Scan for the cell matching the given text and deliver its (X, Y) coordinate at center. 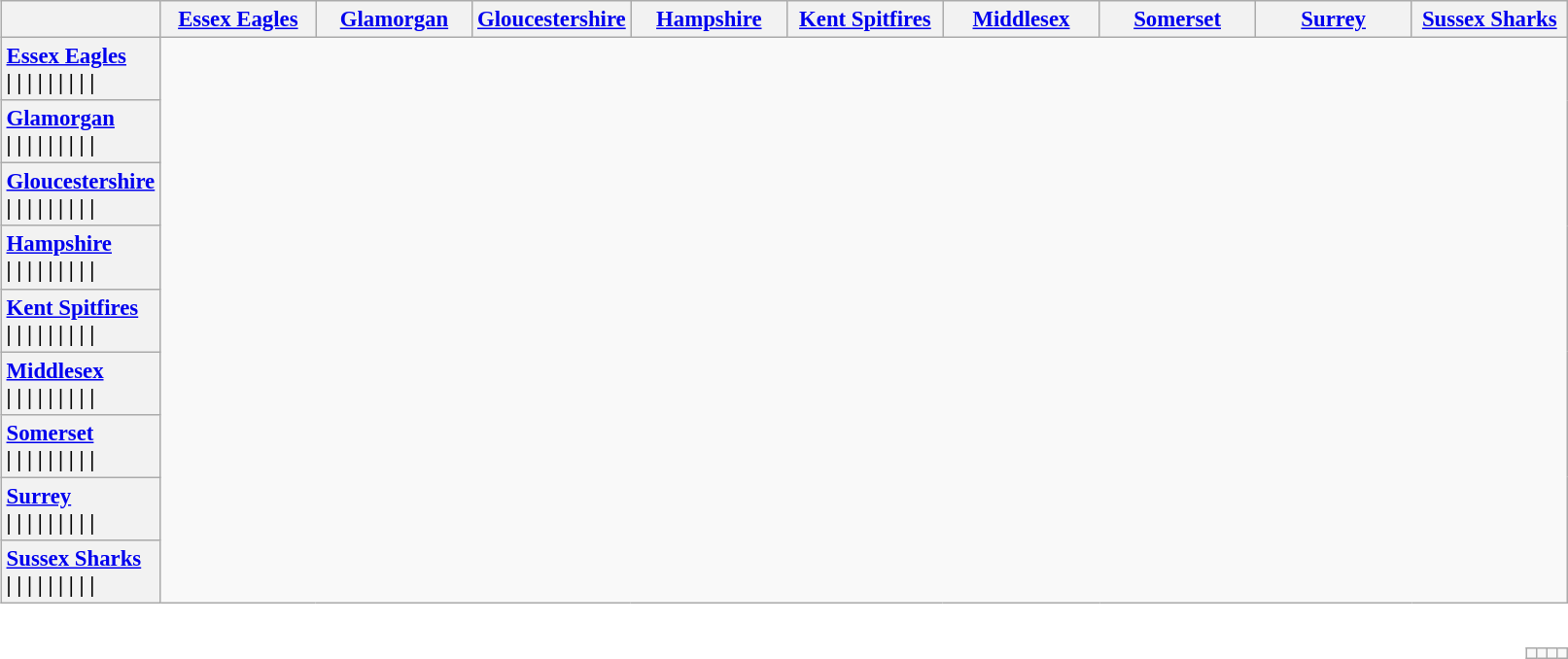
Gloucestershire | | | | | | | | | (80, 194)
Sussex Sharks (1489, 19)
Hampshire (710, 19)
Essex Eagles | | | | | | | | | (80, 70)
Sussex Sharks | | | | | | | | | (80, 572)
Glamorgan (395, 19)
Hampshire | | | | | | | | | (80, 257)
Surrey (1334, 19)
Gloucestershire (552, 19)
Surrey | | | | | | | | | (80, 509)
Somerset | | | | | | | | | (80, 445)
Somerset (1178, 19)
Kent Spitfires | | | | | | | | | (80, 321)
Middlesex (1021, 19)
Kent Spitfires (865, 19)
Essex Eagles (239, 19)
Glamorgan | | | | | | | | | (80, 132)
Middlesex | | | | | | | | | (80, 383)
